Provide the [x, y] coordinate of the cell's center where the given text is located.  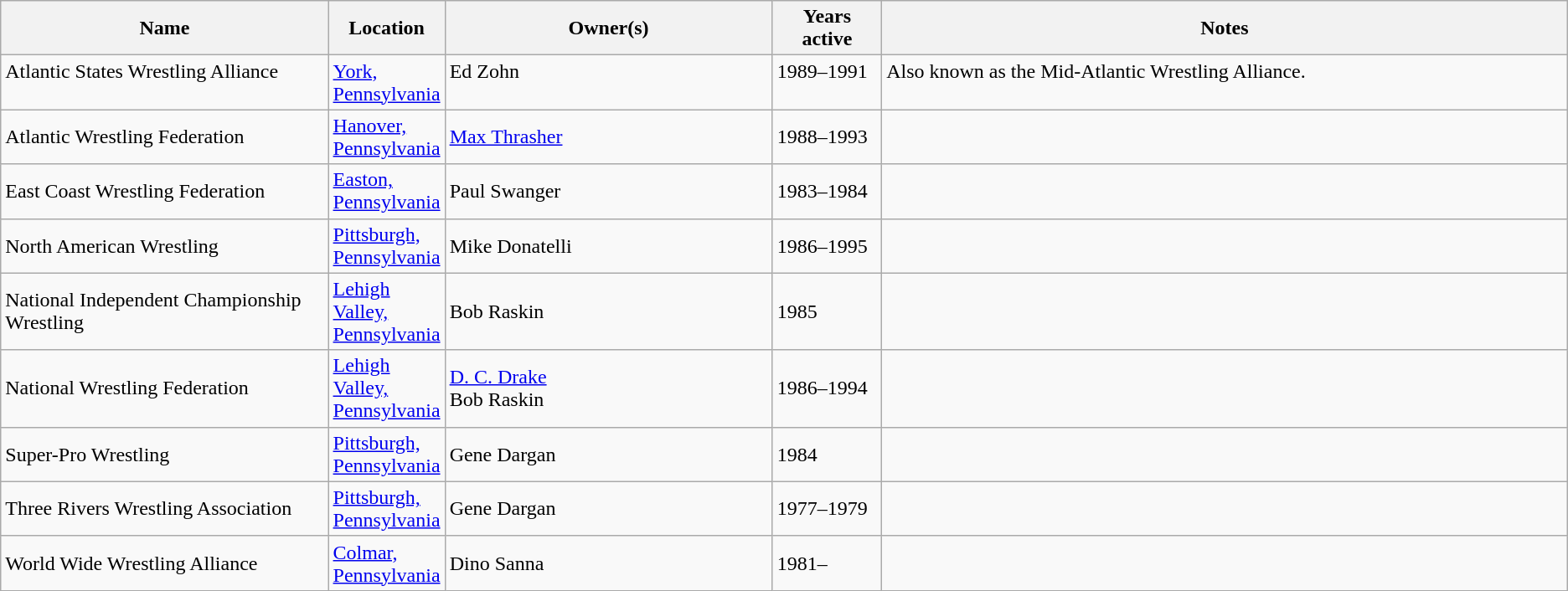
Ed Zohn [608, 82]
Dino Sanna [608, 563]
Name [164, 28]
Easton, Pennsylvania [387, 191]
1986–1994 [828, 388]
Notes [1225, 28]
National Wrestling Federation [164, 388]
Super-Pro Wrestling [164, 454]
Mike Donatelli [608, 246]
Max Thrasher [608, 137]
Location [387, 28]
1984 [828, 454]
Years active [828, 28]
National Independent Championship Wrestling [164, 311]
York, Pennsylvania [387, 82]
Atlantic States Wrestling Alliance [164, 82]
Atlantic Wrestling Federation [164, 137]
East Coast Wrestling Federation [164, 191]
1977–1979 [828, 509]
World Wide Wrestling Alliance [164, 563]
Paul Swanger [608, 191]
Hanover, Pennsylvania [387, 137]
Bob Raskin [608, 311]
1989–1991 [828, 82]
Owner(s) [608, 28]
1981– [828, 563]
1983–1984 [828, 191]
D. C. DrakeBob Raskin [608, 388]
Also known as the Mid-Atlantic Wrestling Alliance. [1225, 82]
Colmar, Pennsylvania [387, 563]
Three Rivers Wrestling Association [164, 509]
1985 [828, 311]
1986–1995 [828, 246]
1988–1993 [828, 137]
North American Wrestling [164, 246]
